Return [x, y] of the center of cell containing provided text 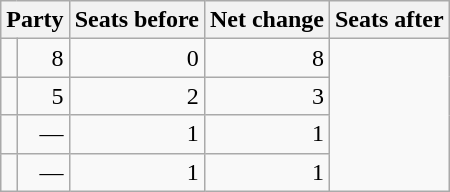
0 [136, 58]
Net change [266, 20]
3 [266, 96]
Seats before [136, 20]
5 [43, 96]
Party [35, 20]
2 [136, 96]
Seats after [389, 20]
